Scan for the cell matching the given text and deliver its (x, y) coordinate at center. 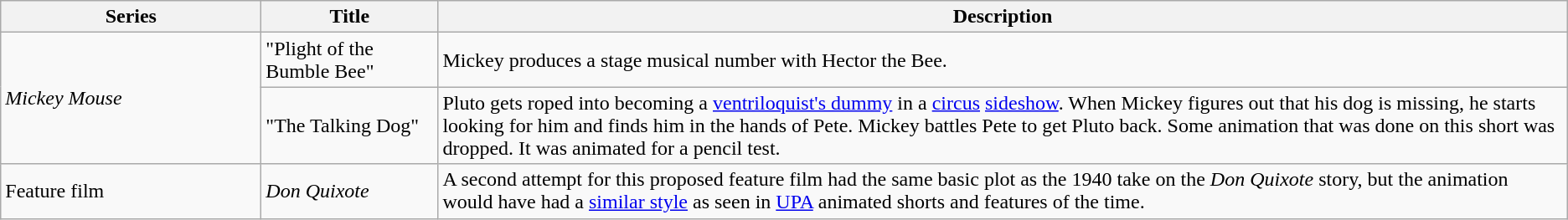
Feature film (131, 191)
"The Talking Dog" (350, 125)
Mickey Mouse (131, 99)
Description (1003, 17)
"Plight of the Bumble Bee" (350, 60)
Series (131, 17)
Don Quixote (350, 191)
Mickey produces a stage musical number with Hector the Bee. (1003, 60)
Title (350, 17)
